Pinpoint the cell where the given text exists, returning its [x, y] midpoint coordinate. 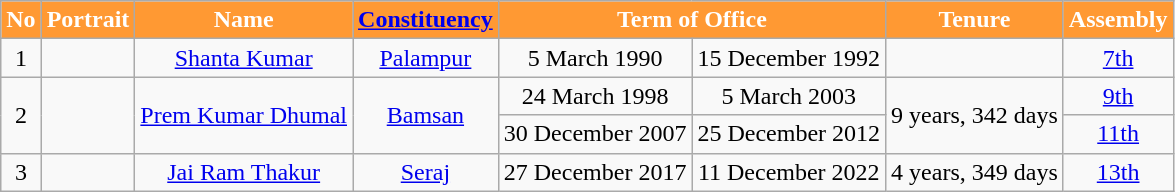
Term of Office [692, 20]
2 [21, 115]
Bamsan [426, 115]
Prem Kumar Dhumal [244, 115]
1 [21, 58]
Name [244, 20]
Shanta Kumar [244, 58]
Assembly [1118, 20]
Constituency [426, 20]
27 December 2017 [595, 172]
Seraj [426, 172]
25 December 2012 [789, 134]
Tenure [975, 20]
7th [1118, 58]
13th [1118, 172]
3 [21, 172]
15 December 1992 [789, 58]
11th [1118, 134]
4 years, 349 days [975, 172]
No [21, 20]
11 December 2022 [789, 172]
30 December 2007 [595, 134]
5 March 1990 [595, 58]
Portrait [88, 20]
Palampur [426, 58]
24 March 1998 [595, 96]
Jai Ram Thakur [244, 172]
9th [1118, 96]
9 years, 342 days [975, 115]
5 March 2003 [789, 96]
